Scan for the cell matching the given text and deliver its (x, y) coordinate at center. 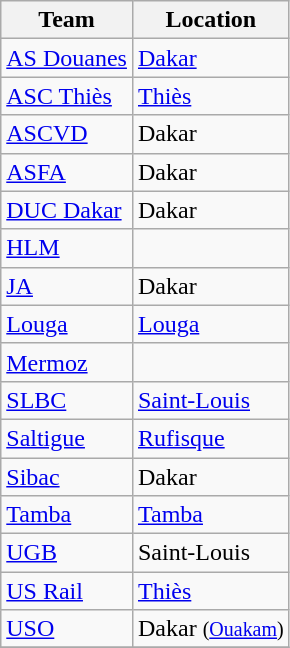
USO (67, 629)
ASCVD (67, 134)
ASC Thiès (67, 96)
JA (67, 286)
Team (67, 20)
DUC Dakar (67, 210)
Mermoz (67, 362)
SLBC (67, 400)
UGB (67, 553)
AS Douanes (67, 58)
Rufisque (210, 438)
ASFA (67, 172)
Dakar (Ouakam) (210, 629)
US Rail (67, 591)
Saltigue (67, 438)
HLM (67, 248)
Sibac (67, 477)
Location (210, 20)
